Capture the cell that displays the provided text and extract its [x, y] central coordinate. 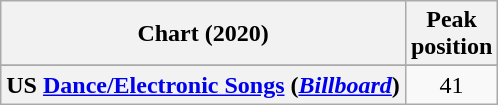
Chart (2020) [204, 34]
41 [451, 85]
Peakposition [451, 34]
US Dance/Electronic Songs (Billboard) [204, 85]
